Find where the given text appears and provide that cell's center as [X, Y] coordinate. 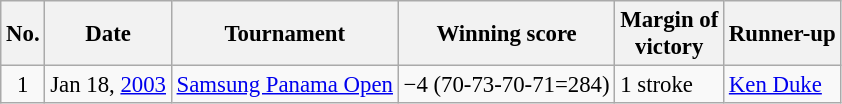
1 stroke [670, 85]
Samsung Panama Open [284, 85]
1 [23, 85]
Winning score [506, 34]
Margin ofvictory [670, 34]
Tournament [284, 34]
−4 (70-73-70-71=284) [506, 85]
Ken Duke [782, 85]
Runner-up [782, 34]
Jan 18, 2003 [108, 85]
Date [108, 34]
No. [23, 34]
